Output the (X, Y) coordinate of the center of the cell containing the given text.  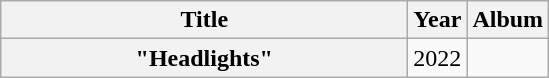
Title (204, 20)
2022 (438, 58)
Year (438, 20)
"Headlights" (204, 58)
Album (508, 20)
